Capture the cell that displays the provided text and extract its (x, y) central coordinate. 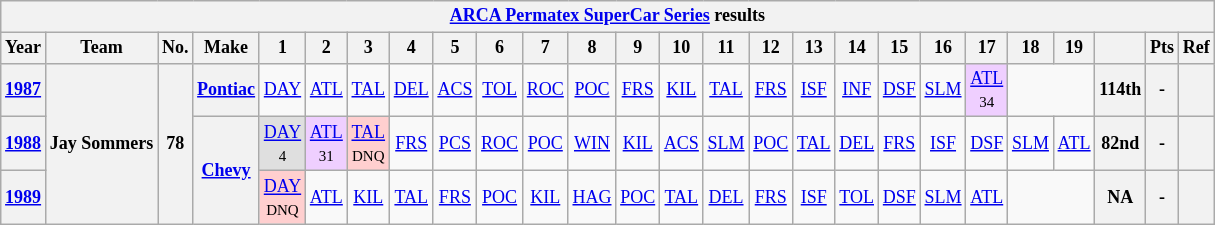
No. (176, 48)
HAG (592, 197)
Year (24, 48)
WIN (592, 144)
6 (500, 48)
18 (1031, 48)
114th (1120, 90)
Team (101, 48)
1989 (24, 197)
7 (545, 48)
TALDNQ (368, 144)
Ref (1196, 48)
ATL34 (987, 90)
INF (857, 90)
DAY (282, 90)
2 (326, 48)
15 (899, 48)
9 (638, 48)
13 (814, 48)
DAYDNQ (282, 197)
16 (943, 48)
4 (411, 48)
1987 (24, 90)
ARCA Permatex SuperCar Series results (608, 16)
1 (282, 48)
14 (857, 48)
Pontiac (226, 90)
10 (682, 48)
12 (771, 48)
DAY4 (282, 144)
3 (368, 48)
5 (455, 48)
17 (987, 48)
8 (592, 48)
PCS (455, 144)
1988 (24, 144)
11 (726, 48)
Pts (1162, 48)
Make (226, 48)
19 (1074, 48)
78 (176, 144)
Jay Sommers (101, 144)
NA (1120, 197)
82nd (1120, 144)
Chevy (226, 170)
ATL31 (326, 144)
